From the cell containing the given text, extract its center point as (X, Y) coordinate. 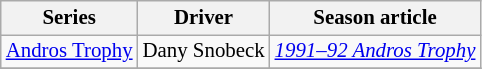
Driver (204, 18)
Andros Trophy (70, 51)
Season article (376, 18)
1991–92 Andros Trophy (376, 51)
Series (70, 18)
Dany Snobeck (204, 51)
